From the cell containing the given text, extract its center point as [X, Y] coordinate. 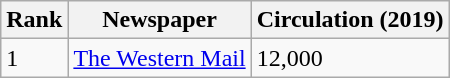
Circulation (2019) [350, 20]
Newspaper [160, 20]
1 [34, 58]
Rank [34, 20]
The Western Mail [160, 58]
12,000 [350, 58]
